Find where the given text appears and provide that cell's center as [X, Y] coordinate. 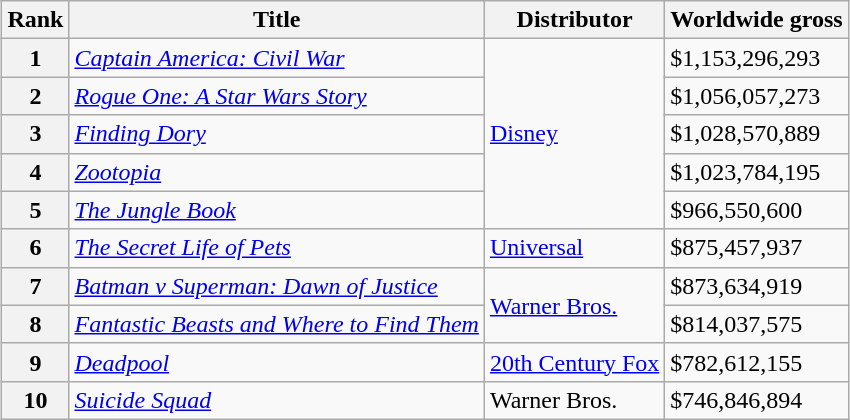
9 [36, 362]
4 [36, 172]
Distributor [574, 20]
Batman v Superman: Dawn of Justice [276, 286]
Finding Dory [276, 134]
Title [276, 20]
The Secret Life of Pets [276, 248]
Zootopia [276, 172]
$875,457,937 [756, 248]
Worldwide gross [756, 20]
5 [36, 210]
Deadpool [276, 362]
$782,612,155 [756, 362]
Suicide Squad [276, 400]
7 [36, 286]
3 [36, 134]
$746,846,894 [756, 400]
$966,550,600 [756, 210]
8 [36, 324]
The Jungle Book [276, 210]
2 [36, 96]
$1,028,570,889 [756, 134]
20th Century Fox [574, 362]
Disney [574, 134]
$1,023,784,195 [756, 172]
Fantastic Beasts and Where to Find Them [276, 324]
$1,153,296,293 [756, 58]
$873,634,919 [756, 286]
Rank [36, 20]
$1,056,057,273 [756, 96]
Universal [574, 248]
$814,037,575 [756, 324]
Rogue One: A Star Wars Story [276, 96]
Captain America: Civil War [276, 58]
10 [36, 400]
1 [36, 58]
6 [36, 248]
